Provide the (x, y) coordinate of the cell's center where the given text is located.  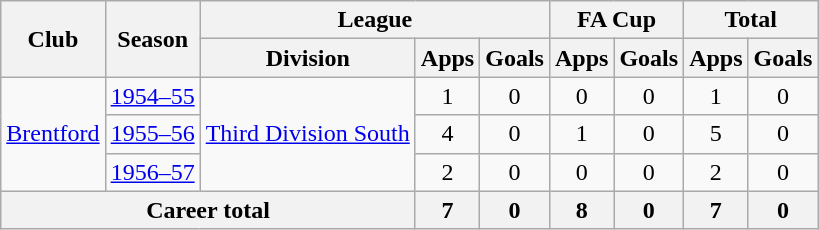
4 (447, 134)
Season (152, 39)
Division (308, 58)
1954–55 (152, 96)
1956–57 (152, 172)
Total (751, 20)
Brentford (53, 134)
Third Division South (308, 134)
League (374, 20)
1955–56 (152, 134)
8 (581, 210)
5 (716, 134)
Career total (208, 210)
Club (53, 39)
FA Cup (616, 20)
